Return the (X, Y) coordinate for the center point of the cell that contains the specified text.  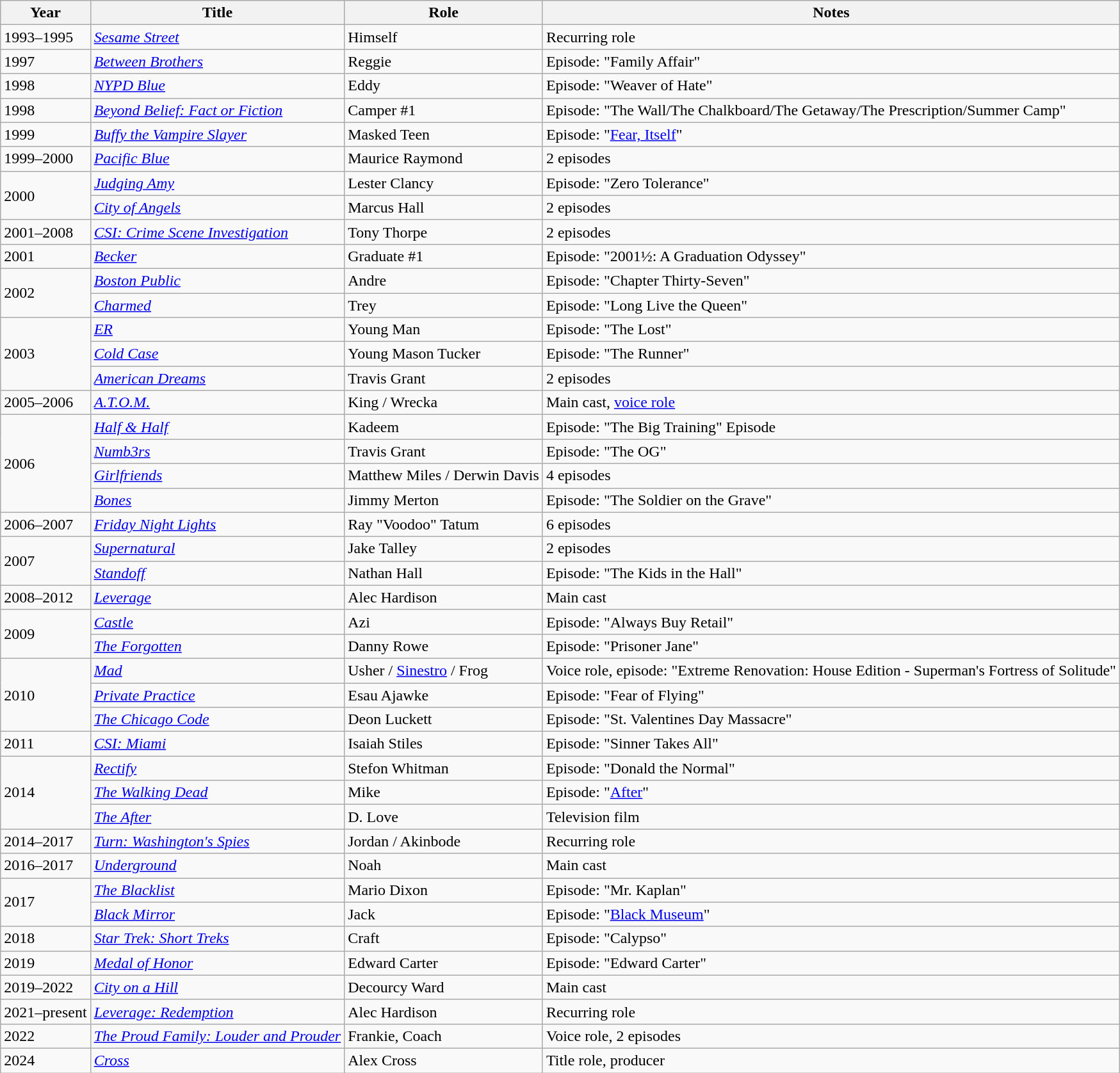
Turn: Washington's Spies (218, 841)
Kadeem (444, 427)
The Blacklist (218, 890)
Boston Public (218, 280)
ER (218, 330)
1997 (45, 61)
Episode: "Fear, Itself" (831, 134)
Deon Luckett (444, 720)
Masked Teen (444, 134)
Camper #1 (444, 110)
Beyond Belief: Fact or Fiction (218, 110)
NYPD Blue (218, 86)
2011 (45, 744)
Himself (444, 37)
2021–present (45, 1012)
2014–2017 (45, 841)
Episode: "The OG" (831, 451)
Main cast, voice role (831, 403)
Episode: "After" (831, 793)
CSI: Crime Scene Investigation (218, 232)
Judging Amy (218, 183)
Noah (444, 866)
Mad (218, 670)
Alex Cross (444, 1060)
Rectify (218, 768)
Esau Ajawke (444, 695)
Standoff (218, 573)
Episode: "Sinner Takes All" (831, 744)
Maurice Raymond (444, 159)
Usher / Sinestro / Frog (444, 670)
Underground (218, 866)
Frankie, Coach (444, 1036)
2014 (45, 793)
Episode: "Zero Tolerance" (831, 183)
2017 (45, 902)
Girlfriends (218, 476)
Episode: "The Soldier on the Grave" (831, 500)
The Proud Family: Louder and Prouder (218, 1036)
2006–2007 (45, 524)
2019–2022 (45, 987)
2003 (45, 354)
Title (218, 13)
Mike (444, 793)
4 episodes (831, 476)
Ray "Voodoo" Tatum (444, 524)
D. Love (444, 817)
2000 (45, 195)
Craft (444, 939)
Episode: "The Wall/The Chalkboard/The Getaway/The Prescription/Summer Camp" (831, 110)
The Walking Dead (218, 793)
Episode: "Long Live the Queen" (831, 305)
Friday Night Lights (218, 524)
Title role, producer (831, 1060)
Private Practice (218, 695)
The After (218, 817)
Episode: "The Runner" (831, 354)
Episode: "The Big Training" Episode (831, 427)
2006 (45, 464)
Voice role, 2 episodes (831, 1036)
Azi (444, 622)
A.T.O.M. (218, 403)
Sesame Street (218, 37)
Supernatural (218, 549)
Episode: "Edward Carter" (831, 963)
Episode: "Family Affair" (831, 61)
Leverage (218, 597)
Andre (444, 280)
Castle (218, 622)
Episode: "Black Museum" (831, 914)
2002 (45, 293)
Episode: "Prisoner Jane" (831, 646)
Episode: "Always Buy Retail" (831, 622)
Episode: "Fear of Flying" (831, 695)
2019 (45, 963)
Episode: "The Kids in the Hall" (831, 573)
The Forgotten (218, 646)
1999–2000 (45, 159)
Nathan Hall (444, 573)
Graduate #1 (444, 256)
Episode: "2001½: A Graduation Odyssey" (831, 256)
Half & Half (218, 427)
Young Man (444, 330)
Young Mason Tucker (444, 354)
The Chicago Code (218, 720)
Eddy (444, 86)
Charmed (218, 305)
Notes (831, 13)
Bones (218, 500)
Marcus Hall (444, 207)
Medal of Honor (218, 963)
Cold Case (218, 354)
2010 (45, 695)
Jordan / Akinbode (444, 841)
Black Mirror (218, 914)
Episode: "Calypso" (831, 939)
Between Brothers (218, 61)
Jake Talley (444, 549)
Pacific Blue (218, 159)
Cross (218, 1060)
Episode: "Chapter Thirty-Seven" (831, 280)
Danny Rowe (444, 646)
Isaiah Stiles (444, 744)
Matthew Miles / Derwin Davis (444, 476)
Television film (831, 817)
Role (444, 13)
Numb3rs (218, 451)
Leverage: Redemption (218, 1012)
City of Angels (218, 207)
2007 (45, 561)
2016–2017 (45, 866)
2022 (45, 1036)
2008–2012 (45, 597)
2001 (45, 256)
Voice role, episode: "Extreme Renovation: House Edition - Superman's Fortress of Solitude" (831, 670)
Lester Clancy (444, 183)
King / Wrecka (444, 403)
Buffy the Vampire Slayer (218, 134)
Year (45, 13)
Trey (444, 305)
Jack (444, 914)
Becker (218, 256)
Jimmy Merton (444, 500)
City on a Hill (218, 987)
Reggie (444, 61)
Edward Carter (444, 963)
2001–2008 (45, 232)
2009 (45, 634)
Episode: "Mr. Kaplan" (831, 890)
Mario Dixon (444, 890)
Decourcy Ward (444, 987)
CSI: Miami (218, 744)
Episode: "The Lost" (831, 330)
1993–1995 (45, 37)
American Dreams (218, 378)
2024 (45, 1060)
2018 (45, 939)
Episode: "Weaver of Hate" (831, 86)
Tony Thorpe (444, 232)
Episode: "Donald the Normal" (831, 768)
2005–2006 (45, 403)
6 episodes (831, 524)
Star Trek: Short Treks (218, 939)
1999 (45, 134)
Episode: "St. Valentines Day Massacre" (831, 720)
Stefon Whitman (444, 768)
